Return the (x, y) coordinate for the center point of the cell that contains the specified text.  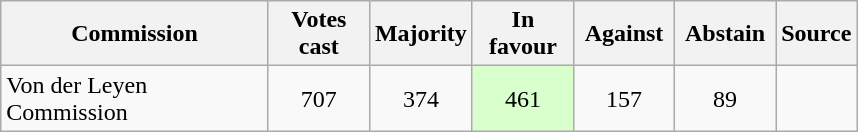
374 (420, 98)
Source (816, 34)
157 (624, 98)
89 (726, 98)
Votes cast (318, 34)
Von der Leyen Commission (135, 98)
Abstain (726, 34)
Commission (135, 34)
Majority (420, 34)
In favour (522, 34)
707 (318, 98)
Against (624, 34)
461 (522, 98)
